Capture the cell that displays the provided text and extract its [x, y] central coordinate. 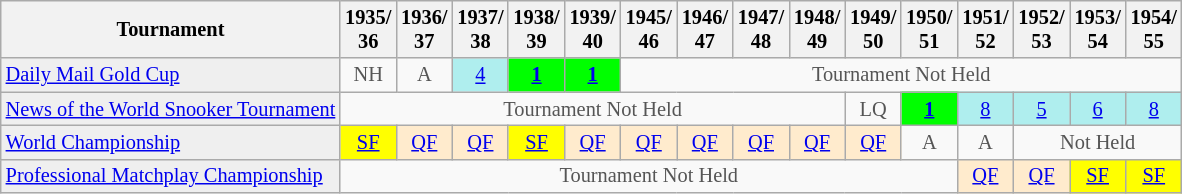
NH [368, 75]
1946/47 [705, 29]
Daily Mail Gold Cup [170, 75]
1937/38 [480, 29]
1952/53 [1041, 29]
1954/55 [1154, 29]
1945/46 [649, 29]
Professional Matchplay Championship [170, 176]
World Championship [170, 142]
1939/40 [593, 29]
6 [1098, 109]
1953/54 [1098, 29]
1949/50 [873, 29]
4 [480, 75]
1938/39 [536, 29]
News of the World Snooker Tournament [170, 109]
1936/37 [424, 29]
1950/51 [929, 29]
1947/48 [761, 29]
1948/49 [817, 29]
5 [1041, 109]
Tournament [170, 29]
Not Held [1097, 142]
LQ [873, 109]
1935/36 [368, 29]
1951/52 [985, 29]
